Return the (X, Y) coordinate for the center point of the cell that contains the specified text.  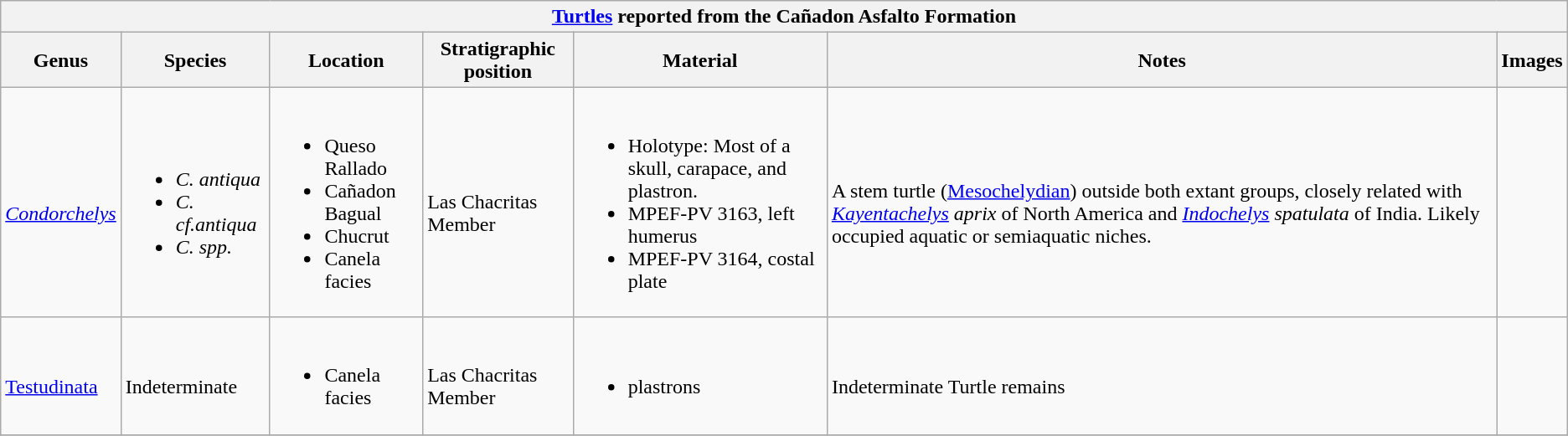
Stratigraphic position (498, 60)
Images (1532, 60)
Holotype: Most of a skull, carapace, and plastron.MPEF-PV 3163, left humerusMPEF-PV 3164, costal plate (700, 203)
C. antiquaC. cf.antiquaC. spp. (195, 203)
Indeterminate (195, 376)
Genus (60, 60)
Indeterminate Turtle remains (1161, 376)
Location (347, 60)
Testudinata (60, 376)
Notes (1161, 60)
Species (195, 60)
Canela facies (347, 376)
Queso RalladoCañadon BagualChucrutCanela facies (347, 203)
plastrons (700, 376)
Turtles reported from the Cañadon Asfalto Formation (784, 17)
Condorchelys (60, 203)
Material (700, 60)
